Extract the (x, y) coordinate from the center of the cell holding the provided text.  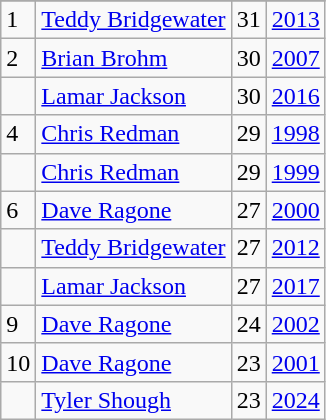
Brian Brohm (134, 58)
2007 (296, 58)
Tyler Shough (134, 400)
2001 (296, 362)
1999 (296, 172)
1998 (296, 134)
2 (18, 58)
1 (18, 20)
31 (248, 20)
10 (18, 362)
2012 (296, 248)
4 (18, 134)
24 (248, 324)
2016 (296, 96)
6 (18, 210)
9 (18, 324)
2017 (296, 286)
2024 (296, 400)
2013 (296, 20)
2002 (296, 324)
2000 (296, 210)
